Scan for the cell matching the given text and deliver its [X, Y] coordinate at center. 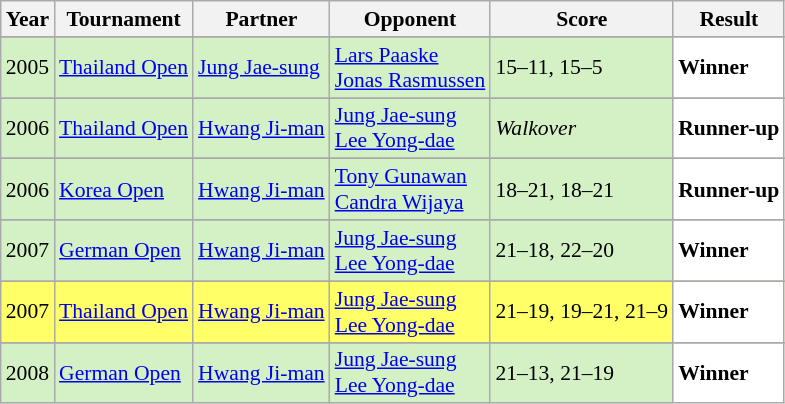
Korea Open [124, 190]
Lars Paaske Jonas Rasmussen [410, 68]
18–21, 18–21 [582, 190]
Result [728, 19]
Score [582, 19]
Opponent [410, 19]
15–11, 15–5 [582, 68]
Year [28, 19]
21–18, 22–20 [582, 250]
21–19, 19–21, 21–9 [582, 312]
21–13, 21–19 [582, 372]
Jung Jae-sung [262, 68]
Tournament [124, 19]
Walkover [582, 128]
Partner [262, 19]
2005 [28, 68]
2008 [28, 372]
Tony Gunawan Candra Wijaya [410, 190]
